For the text-containing cell, return its midpoint in [X, Y] coordinate format. 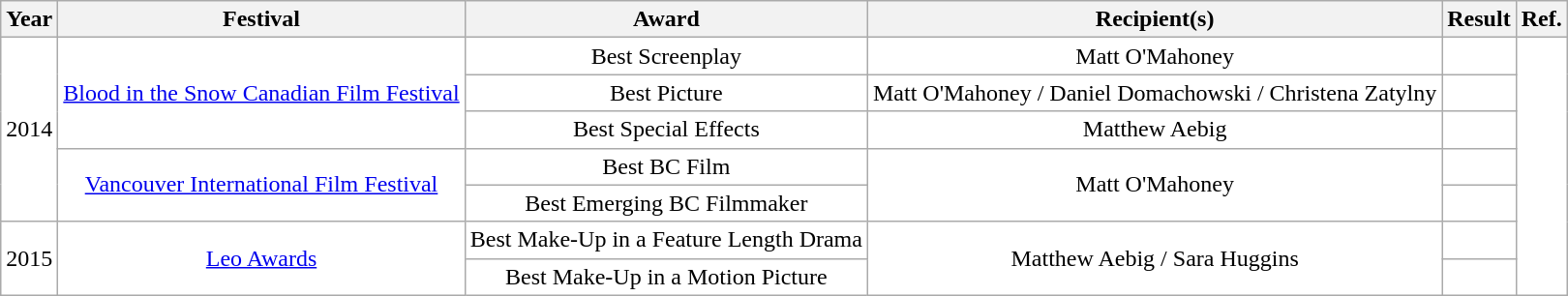
Festival [261, 19]
Vancouver International Film Festival [261, 185]
Best Special Effects [666, 130]
Matthew Aebig [1154, 130]
Best Screenplay [666, 56]
Best Make-Up in a Feature Length Drama [666, 240]
Matt O'Mahoney / Daniel Domachowski / Christena Zatylny [1154, 93]
Best Picture [666, 93]
Recipient(s) [1154, 19]
Blood in the Snow Canadian Film Festival [261, 93]
Result [1479, 19]
Matthew Aebig / Sara Huggins [1154, 258]
Best BC Film [666, 166]
Leo Awards [261, 258]
Year [29, 19]
2014 [29, 130]
Best Emerging BC Filmmaker [666, 203]
2015 [29, 258]
Best Make-Up in a Motion Picture [666, 277]
Award [666, 19]
Ref. [1541, 19]
